From the cell containing the given text, extract its center point as [x, y] coordinate. 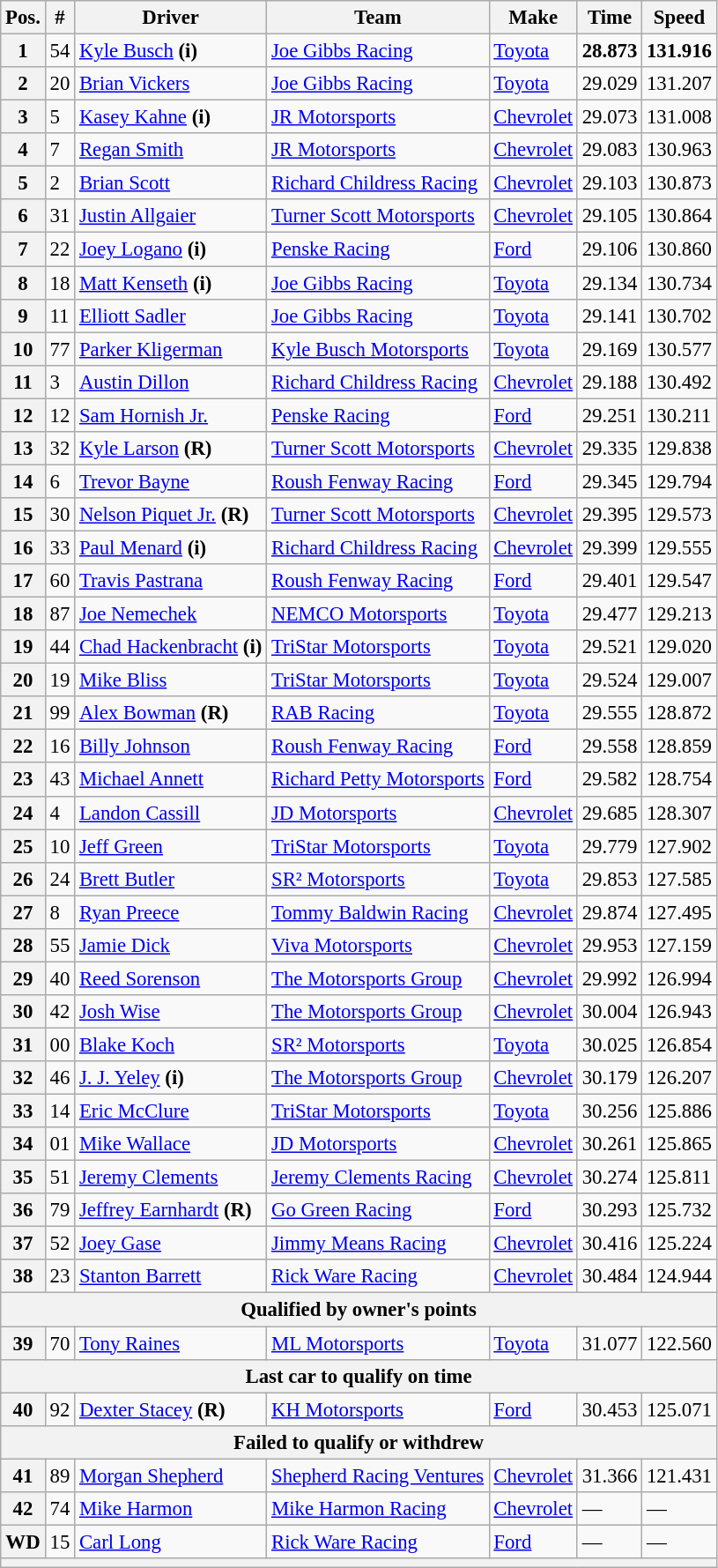
Tommy Baldwin Racing [378, 912]
74 [60, 1509]
121.431 [680, 1475]
29.106 [610, 249]
34 [23, 1144]
29.874 [610, 912]
Landon Cassill [171, 813]
9 [23, 316]
130.864 [680, 216]
131.916 [680, 51]
NEMCO Motorsports [378, 614]
KH Motorsports [378, 1409]
1 [23, 51]
130.873 [680, 183]
Time [610, 18]
Carl Long [171, 1542]
29.685 [610, 813]
29.188 [610, 382]
Kasey Kahne (i) [171, 117]
29.953 [610, 946]
79 [60, 1210]
55 [60, 946]
00 [60, 1044]
Sam Hornish Jr. [171, 415]
130.492 [680, 382]
60 [60, 581]
17 [23, 581]
35 [23, 1178]
Elliott Sadler [171, 316]
Josh Wise [171, 1012]
129.573 [680, 515]
Michael Annett [171, 780]
130.860 [680, 249]
Joe Nemechek [171, 614]
Qualified by owner's points [359, 1310]
Jamie Dick [171, 946]
129.555 [680, 547]
J. J. Yeley (i) [171, 1078]
127.495 [680, 912]
Jeff Green [171, 846]
Mike Harmon [171, 1509]
Jeremy Clements [171, 1178]
126.943 [680, 1012]
30.416 [610, 1244]
125.732 [680, 1210]
129.547 [680, 581]
Austin Dillon [171, 382]
31.366 [610, 1475]
Pos. [23, 18]
38 [23, 1277]
Failed to qualify or withdrew [359, 1442]
Brian Vickers [171, 84]
Reed Sorenson [171, 978]
128.859 [680, 747]
Ryan Preece [171, 912]
Travis Pastrana [171, 581]
131.207 [680, 84]
54 [60, 51]
Dexter Stacey (R) [171, 1409]
44 [60, 647]
Eric McClure [171, 1111]
125.886 [680, 1111]
125.811 [680, 1178]
21 [23, 713]
77 [60, 349]
WD [23, 1542]
39 [23, 1343]
29.853 [610, 879]
13 [23, 449]
29.345 [610, 481]
130.211 [680, 415]
Viva Motorsports [378, 946]
Richard Petty Motorsports [378, 780]
30.293 [610, 1210]
Regan Smith [171, 150]
Matt Kenseth (i) [171, 283]
29.399 [610, 547]
Justin Allgaier [171, 216]
30.256 [610, 1111]
Make [533, 18]
128.754 [680, 780]
Paul Menard (i) [171, 547]
31.077 [610, 1343]
29.524 [610, 680]
29.395 [610, 515]
Chad Hackenbracht (i) [171, 647]
Driver [171, 18]
29.251 [610, 415]
89 [60, 1475]
70 [60, 1343]
Mike Bliss [171, 680]
Brian Scott [171, 183]
125.865 [680, 1144]
Go Green Racing [378, 1210]
129.007 [680, 680]
124.944 [680, 1277]
29.029 [610, 84]
128.872 [680, 713]
29.335 [610, 449]
29.477 [610, 614]
127.159 [680, 946]
26 [23, 879]
Kyle Larson (R) [171, 449]
129.838 [680, 449]
29.169 [610, 349]
29.558 [610, 747]
131.008 [680, 117]
Speed [680, 18]
29.105 [610, 216]
01 [60, 1144]
51 [60, 1178]
46 [60, 1078]
Trevor Bayne [171, 481]
30.004 [610, 1012]
36 [23, 1210]
99 [60, 713]
28 [23, 946]
29.582 [610, 780]
Stanton Barrett [171, 1277]
125.224 [680, 1244]
Billy Johnson [171, 747]
Mike Harmon Racing [378, 1509]
130.734 [680, 283]
Jeremy Clements Racing [378, 1178]
Joey Gase [171, 1244]
128.307 [680, 813]
29.992 [610, 978]
29.779 [610, 846]
29.401 [610, 581]
92 [60, 1409]
Mike Wallace [171, 1144]
Jimmy Means Racing [378, 1244]
Alex Bowman (R) [171, 713]
30.453 [610, 1409]
29.073 [610, 117]
127.902 [680, 846]
Joey Logano (i) [171, 249]
27 [23, 912]
Kyle Busch Motorsports [378, 349]
129.794 [680, 481]
# [60, 18]
126.994 [680, 978]
25 [23, 846]
127.585 [680, 879]
130.963 [680, 150]
Tony Raines [171, 1343]
Parker Kligerman [171, 349]
37 [23, 1244]
129.020 [680, 647]
125.071 [680, 1409]
30.484 [610, 1277]
29.141 [610, 316]
ML Motorsports [378, 1343]
129.213 [680, 614]
28.873 [610, 51]
30.274 [610, 1178]
41 [23, 1475]
43 [60, 780]
29.555 [610, 713]
29 [23, 978]
87 [60, 614]
130.702 [680, 316]
Nelson Piquet Jr. (R) [171, 515]
30.025 [610, 1044]
30.261 [610, 1144]
126.854 [680, 1044]
30.179 [610, 1078]
52 [60, 1244]
126.207 [680, 1078]
29.134 [610, 283]
Blake Koch [171, 1044]
Morgan Shepherd [171, 1475]
130.577 [680, 349]
29.521 [610, 647]
Last car to qualify on time [359, 1376]
Shepherd Racing Ventures [378, 1475]
RAB Racing [378, 713]
Team [378, 18]
Kyle Busch (i) [171, 51]
29.083 [610, 150]
29.103 [610, 183]
122.560 [680, 1343]
Brett Butler [171, 879]
Jeffrey Earnhardt (R) [171, 1210]
